Locate the cell with the specified text and output its [X, Y] center coordinate. 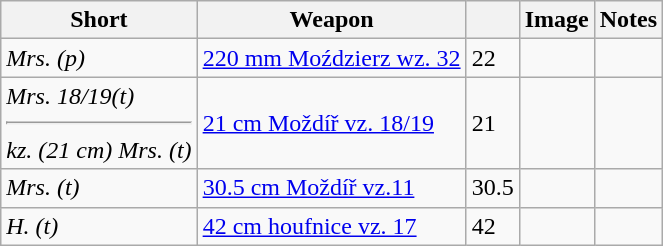
Mrs. (t) [99, 188]
42 [492, 226]
Image [556, 20]
30.5 cm Moždíř vz.11 [332, 188]
Weapon [332, 20]
Short [99, 20]
Mrs. (p) [99, 58]
220 mm Moździerz wz. 32 [332, 58]
42 cm houfnice vz. 17 [332, 226]
22 [492, 58]
H. (t) [99, 226]
Mrs. 18/19(t)kz. (21 cm) Mrs. (t) [99, 123]
21 [492, 123]
Notes [628, 20]
30.5 [492, 188]
21 cm Moždíř vz. 18/19 [332, 123]
